For the text-containing cell, return its midpoint in [X, Y] coordinate format. 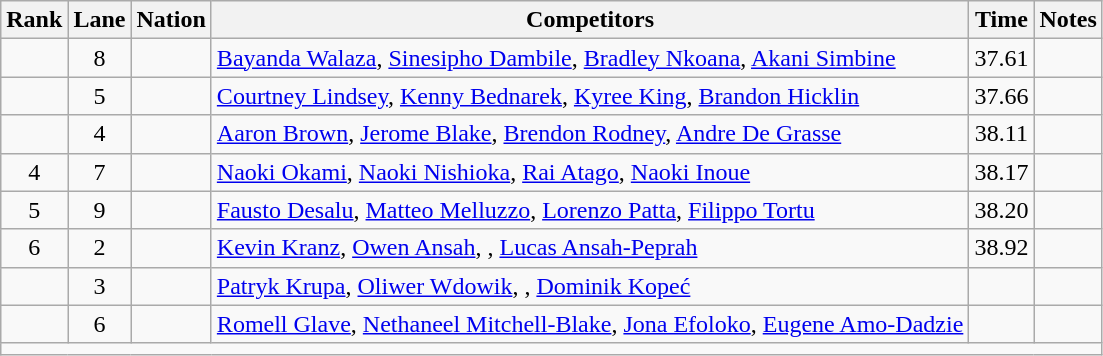
2 [100, 248]
Romell Glave, Nethaneel Mitchell-Blake, Jona Efoloko, Eugene Amo-Dadzie [590, 324]
Time [1002, 20]
38.17 [1002, 172]
7 [100, 172]
Aaron Brown, Jerome Blake, Brendon Rodney, Andre De Grasse [590, 134]
38.11 [1002, 134]
Kevin Kranz, Owen Ansah, , Lucas Ansah-Peprah [590, 248]
Nation [171, 20]
3 [100, 286]
Naoki Okami, Naoki Nishioka, Rai Atago, Naoki Inoue [590, 172]
Bayanda Walaza, Sinesipho Dambile, Bradley Nkoana, Akani Simbine [590, 58]
Courtney Lindsey, Kenny Bednarek, Kyree King, Brandon Hicklin [590, 96]
Fausto Desalu, Matteo Melluzzo, Lorenzo Patta, Filippo Tortu [590, 210]
Rank [34, 20]
38.20 [1002, 210]
37.61 [1002, 58]
Lane [100, 20]
9 [100, 210]
38.92 [1002, 248]
37.66 [1002, 96]
8 [100, 58]
Notes [1068, 20]
Patryk Krupa, Oliwer Wdowik, , Dominik Kopeć [590, 286]
Competitors [590, 20]
